Identify which cell holds the provided text, then report its (X, Y) central coordinate. 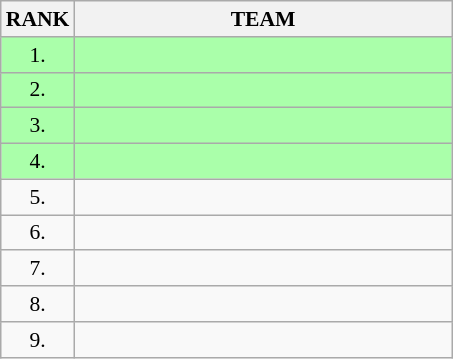
8. (38, 304)
TEAM (262, 19)
9. (38, 340)
5. (38, 197)
4. (38, 162)
7. (38, 269)
2. (38, 90)
1. (38, 55)
3. (38, 126)
6. (38, 233)
RANK (38, 19)
